Return (x, y) of the center of cell containing provided text 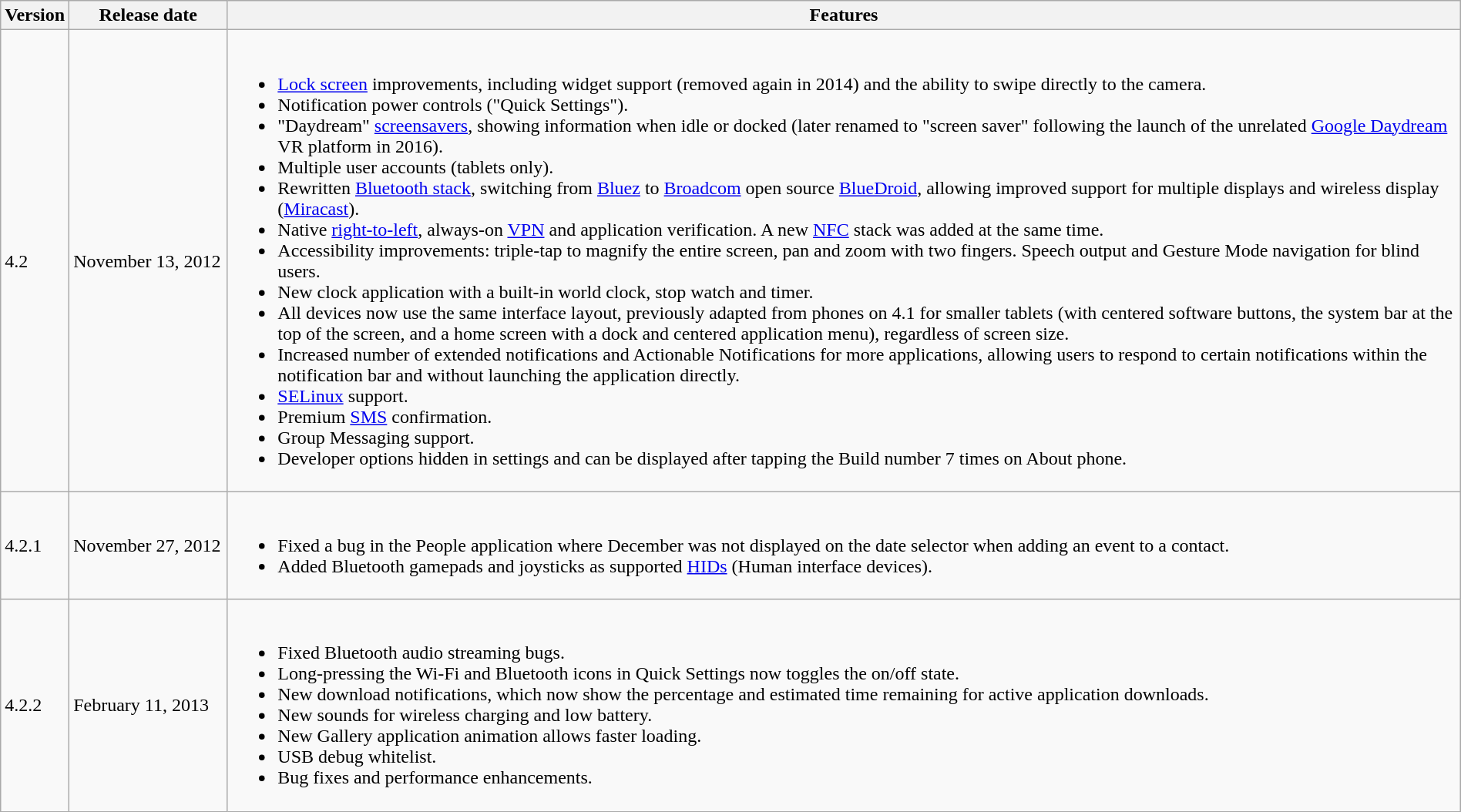
Version (35, 15)
4.2.2 (35, 706)
Release date (148, 15)
November 13, 2012 (148, 260)
February 11, 2013 (148, 706)
November 27, 2012 (148, 545)
Features (844, 15)
4.2.1 (35, 545)
4.2 (35, 260)
